Capture the cell that displays the provided text and extract its [X, Y] central coordinate. 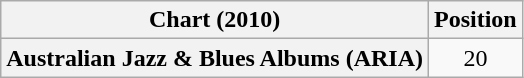
20 [476, 58]
Australian Jazz & Blues Albums (ARIA) [215, 58]
Position [476, 20]
Chart (2010) [215, 20]
